Capture the cell that displays the provided text and extract its (x, y) central coordinate. 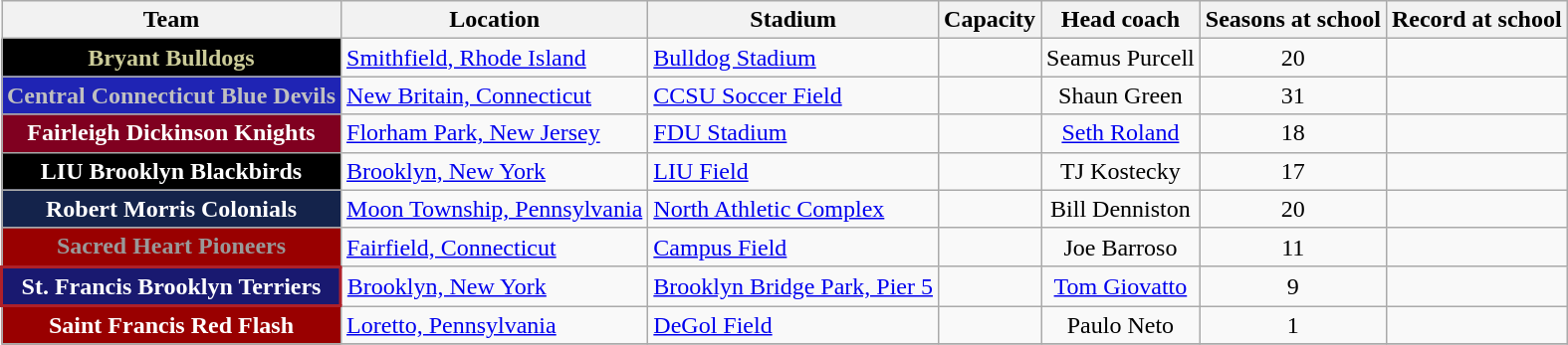
Bulldog Stadium (793, 58)
LIU Field (793, 171)
Bill Denniston (1121, 209)
TJ Kostecky (1121, 171)
Moon Township, Pennsylvania (495, 209)
Shaun Green (1121, 95)
Seth Roland (1121, 133)
New Britain, Connecticut (495, 95)
Bryant Bulldogs (171, 58)
North Athletic Complex (793, 209)
Location (495, 20)
9 (1292, 286)
Joe Barroso (1121, 247)
1 (1292, 326)
Team (171, 20)
Campus Field (793, 247)
Loretto, Pennsylvania (495, 326)
St. Francis Brooklyn Terriers (171, 286)
Florham Park, New Jersey (495, 133)
Smithfield, Rhode Island (495, 58)
Fairfield, Connecticut (495, 247)
18 (1292, 133)
Seamus Purcell (1121, 58)
CCSU Soccer Field (793, 95)
Paulo Neto (1121, 326)
Capacity (990, 20)
Fairleigh Dickinson Knights (171, 133)
Robert Morris Colonials (171, 209)
Head coach (1121, 20)
Brooklyn Bridge Park, Pier 5 (793, 286)
31 (1292, 95)
Central Connecticut Blue Devils (171, 95)
Tom Giovatto (1121, 286)
Seasons at school (1292, 20)
FDU Stadium (793, 133)
Record at school (1476, 20)
17 (1292, 171)
DeGol Field (793, 326)
Stadium (793, 20)
LIU Brooklyn Blackbirds (171, 171)
Saint Francis Red Flash (171, 326)
Sacred Heart Pioneers (171, 247)
11 (1292, 247)
